Provide the (X, Y) coordinate of the cell's center where the given text is located.  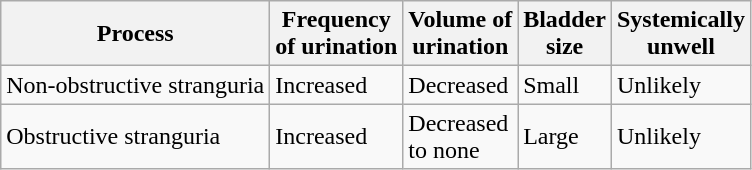
Decreasedto none (460, 136)
Large (565, 136)
Non-obstructive stranguria (136, 85)
Systemicallyunwell (680, 34)
Decreased (460, 85)
Process (136, 34)
Frequencyof urination (336, 34)
Bladdersize (565, 34)
Obstructive stranguria (136, 136)
Volume ofurination (460, 34)
Small (565, 85)
